For the text-containing cell, return its midpoint in [X, Y] coordinate format. 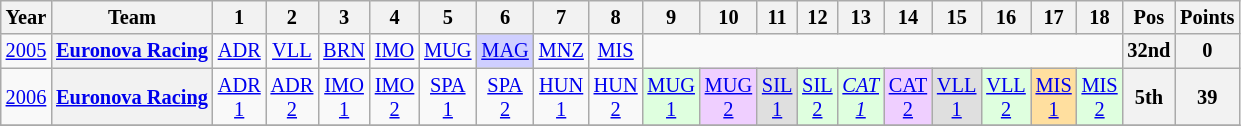
Points [1207, 17]
IMO2 [394, 97]
MIS2 [1100, 97]
2005 [26, 51]
39 [1207, 97]
4 [394, 17]
HUN1 [562, 97]
ADR1 [240, 97]
MNZ [562, 51]
IMO1 [344, 97]
13 [861, 17]
MAG [504, 51]
IMO [394, 51]
SIL2 [817, 97]
Pos [1150, 17]
Year [26, 17]
14 [908, 17]
5th [1150, 97]
VLL2 [1006, 97]
SIL1 [777, 97]
12 [817, 17]
8 [616, 17]
CAT2 [908, 97]
0 [1207, 51]
MIS1 [1054, 97]
MUG2 [728, 97]
2006 [26, 97]
MIS [616, 51]
VLL [292, 51]
1 [240, 17]
32nd [1150, 51]
MUG1 [672, 97]
6 [504, 17]
ADR [240, 51]
CAT1 [861, 97]
VLL1 [956, 97]
11 [777, 17]
9 [672, 17]
15 [956, 17]
MUG [448, 51]
10 [728, 17]
3 [344, 17]
SPA1 [448, 97]
18 [1100, 17]
SPA2 [504, 97]
Team [132, 17]
7 [562, 17]
2 [292, 17]
BRN [344, 51]
5 [448, 17]
ADR2 [292, 97]
17 [1054, 17]
16 [1006, 17]
HUN2 [616, 97]
